Pinpoint the cell where the given text exists, returning its (X, Y) midpoint coordinate. 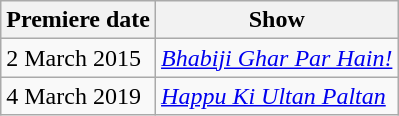
Show (277, 20)
Bhabiji Ghar Par Hain! (277, 58)
2 March 2015 (78, 58)
Premiere date (78, 20)
4 March 2019 (78, 96)
Happu Ki Ultan Paltan (277, 96)
